Search for the cell housing the specified text and yield its (X, Y) center coordinate. 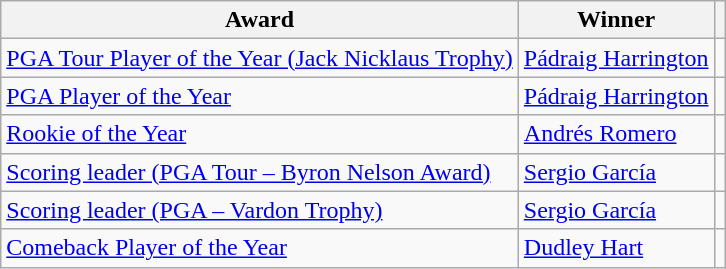
PGA Tour Player of the Year (Jack Nicklaus Trophy) (260, 58)
Comeback Player of the Year (260, 248)
PGA Player of the Year (260, 96)
Winner (616, 20)
Andrés Romero (616, 134)
Dudley Hart (616, 248)
Scoring leader (PGA – Vardon Trophy) (260, 210)
Scoring leader (PGA Tour – Byron Nelson Award) (260, 172)
Rookie of the Year (260, 134)
Award (260, 20)
